Provide the (x, y) coordinate of the cell's center where the given text is located.  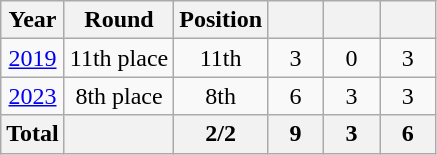
0 (352, 58)
Total (33, 134)
2019 (33, 58)
2/2 (221, 134)
2023 (33, 96)
8th place (118, 96)
Position (221, 20)
9 (296, 134)
8th (221, 96)
11th place (118, 58)
Year (33, 20)
11th (221, 58)
Round (118, 20)
